Extract the [X, Y] coordinate from the center of the cell holding the provided text.  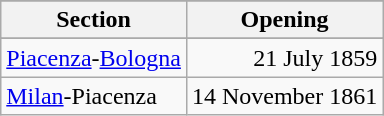
14 November 1861 [284, 96]
21 July 1859 [284, 58]
Section [94, 20]
Milan-Piacenza [94, 96]
Opening [284, 20]
Piacenza-Bologna [94, 58]
